Find where the given text appears and provide that cell's center as (x, y) coordinate. 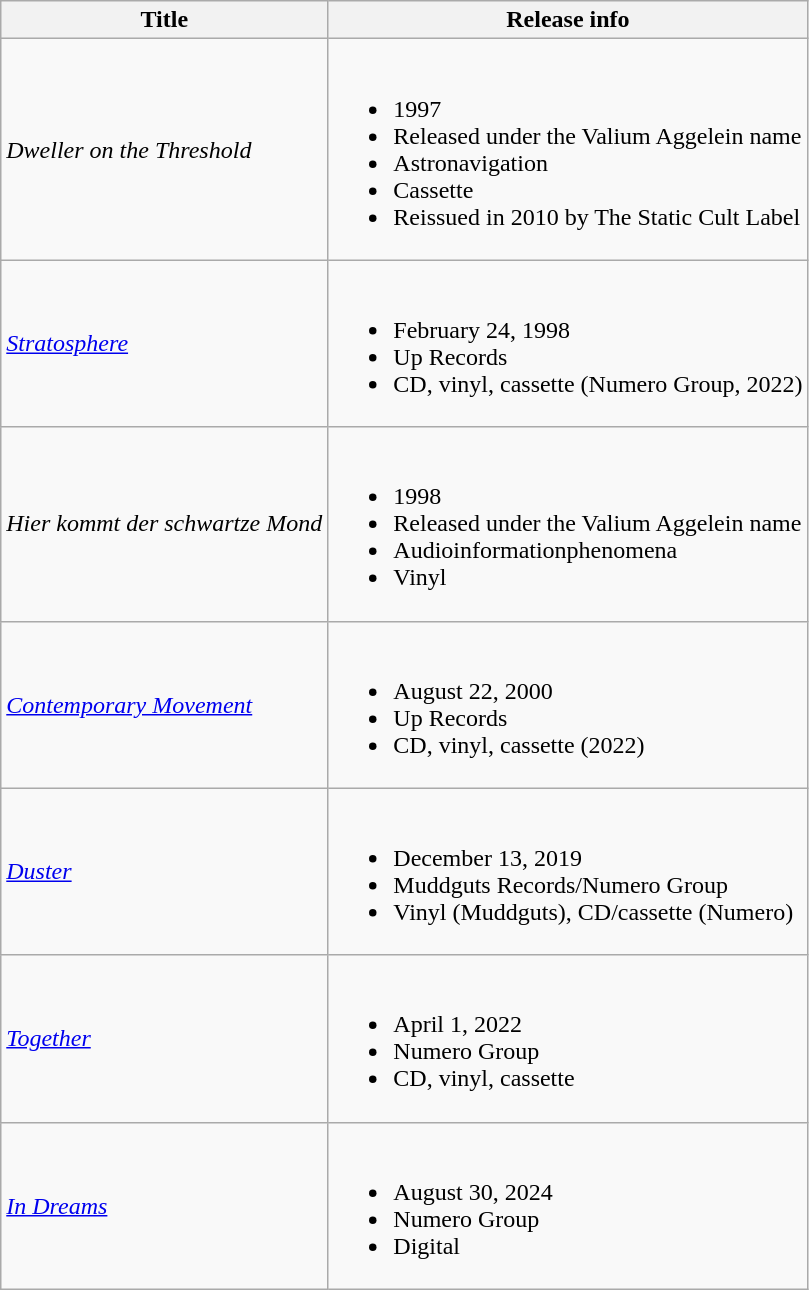
February 24, 1998Up RecordsCD, vinyl, cassette (Numero Group, 2022) (568, 344)
April 1, 2022Numero GroupCD, vinyl, cassette (568, 1038)
Duster (164, 872)
Hier kommt der schwartze Mond (164, 524)
August 22, 2000Up RecordsCD, vinyl, cassette (2022) (568, 704)
December 13, 2019Muddguts Records/Numero GroupVinyl (Muddguts), CD/cassette (Numero) (568, 872)
1997Released under the Valium Aggelein nameAstronavigationCassetteReissued in 2010 by The Static Cult Label (568, 150)
Stratosphere (164, 344)
In Dreams (164, 1206)
Dweller on the Threshold (164, 150)
Title (164, 20)
1998Released under the Valium Aggelein nameAudioinformationphenomenaVinyl (568, 524)
Release info (568, 20)
Together (164, 1038)
Contemporary Movement (164, 704)
August 30, 2024Numero GroupDigital (568, 1206)
